Capture the cell that displays the provided text and extract its [x, y] central coordinate. 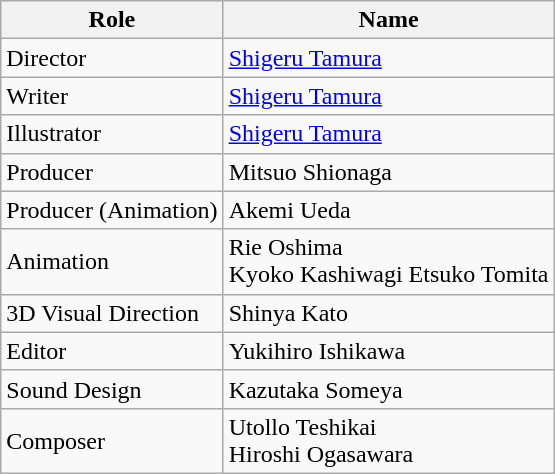
Yukihiro Ishikawa [388, 351]
Shinya Kato [388, 313]
Director [112, 58]
Mitsuo Shionaga [388, 172]
Animation [112, 262]
Name [388, 20]
Role [112, 20]
Sound Design [112, 389]
Editor [112, 351]
Writer [112, 96]
Kazutaka Someya [388, 389]
Utollo TeshikaiHiroshi Ogasawara [388, 440]
3D Visual Direction [112, 313]
Rie OshimaKyoko Kashiwagi Etsuko Tomita [388, 262]
Illustrator [112, 134]
Composer [112, 440]
Akemi Ueda [388, 210]
Producer (Animation) [112, 210]
Producer [112, 172]
